Capture the cell that displays the provided text and extract its [X, Y] central coordinate. 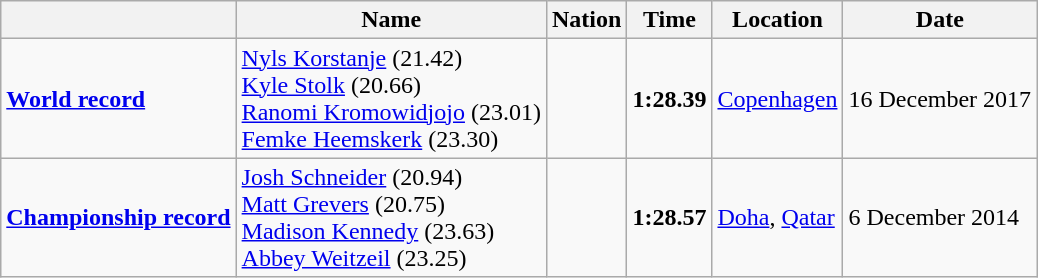
16 December 2017 [940, 98]
Time [670, 20]
Copenhagen [778, 98]
Nyls Korstanje (21.42)Kyle Stolk (20.66)Ranomi Kromowidjojo (23.01)Femke Heemskerk (23.30) [391, 98]
Name [391, 20]
Josh Schneider (20.94)Matt Grevers (20.75)Madison Kennedy (23.63)Abbey Weitzeil (23.25) [391, 218]
1:28.39 [670, 98]
Location [778, 20]
Date [940, 20]
Nation [586, 20]
Doha, Qatar [778, 218]
1:28.57 [670, 218]
World record [118, 98]
Championship record [118, 218]
6 December 2014 [940, 218]
